Pinpoint the cell where the given text exists, returning its (x, y) midpoint coordinate. 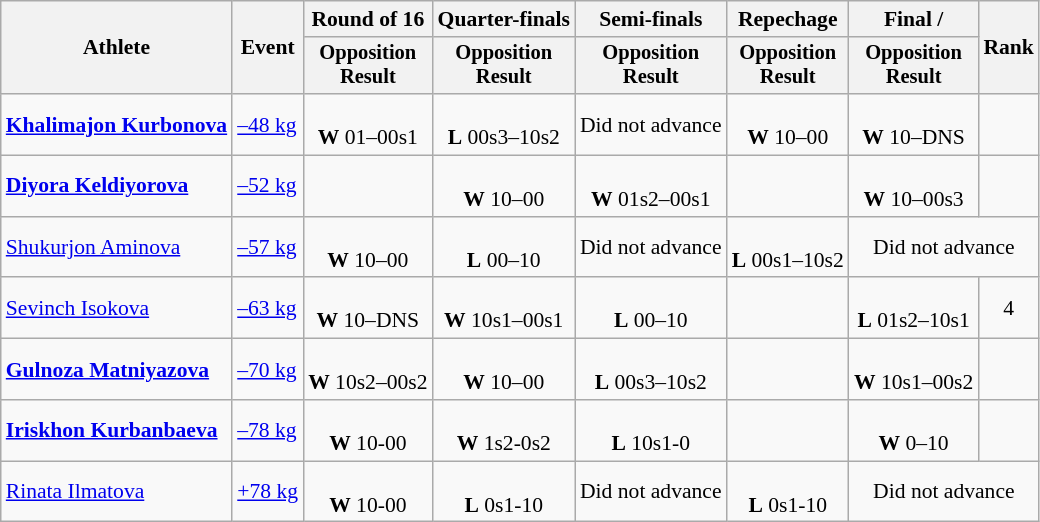
+78 kg (268, 492)
–63 kg (268, 308)
4 (1008, 308)
–78 kg (268, 430)
W 10s1–00s1 (504, 308)
W 10s1–00s2 (914, 370)
W 01–00s1 (368, 124)
Sevinch Isokova (116, 308)
W 10–00s3 (914, 186)
Iriskhon Kurbanbaeva (116, 430)
Rinata Ilmatova (116, 492)
–48 kg (268, 124)
–52 kg (268, 186)
W 1s2-0s2 (504, 430)
Athlete (116, 48)
Event (268, 48)
Round of 16 (368, 19)
W 0–10 (914, 430)
Semi-finals (651, 19)
Repechage (788, 19)
Final / (914, 19)
L 10s1-0 (651, 430)
L 01s2–10s1 (914, 308)
Rank (1008, 48)
Khalimajon Kurbonova (116, 124)
–57 kg (268, 248)
Quarter-finals (504, 19)
Diyora Keldiyorova (116, 186)
W 10s2–00s2 (368, 370)
W 01s2–00s1 (651, 186)
–70 kg (268, 370)
L 00s1–10s2 (788, 248)
Shukurjon Aminova (116, 248)
Gulnoza Matniyazova (116, 370)
